Search for the cell housing the specified text and yield its [X, Y] center coordinate. 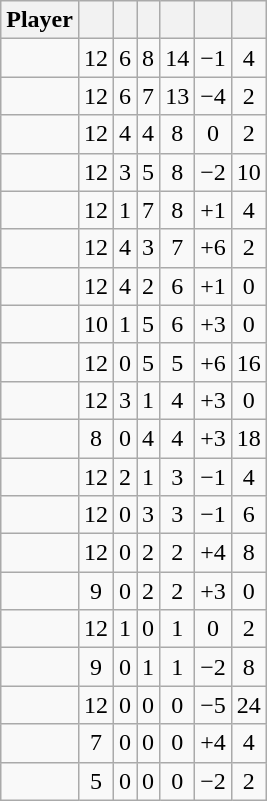
18 [248, 438]
24 [248, 705]
14 [178, 58]
−4 [214, 96]
Player [40, 20]
16 [248, 362]
13 [178, 96]
−5 [214, 705]
